Detect which cell encompasses the target text, then output its [x, y] center coordinate. 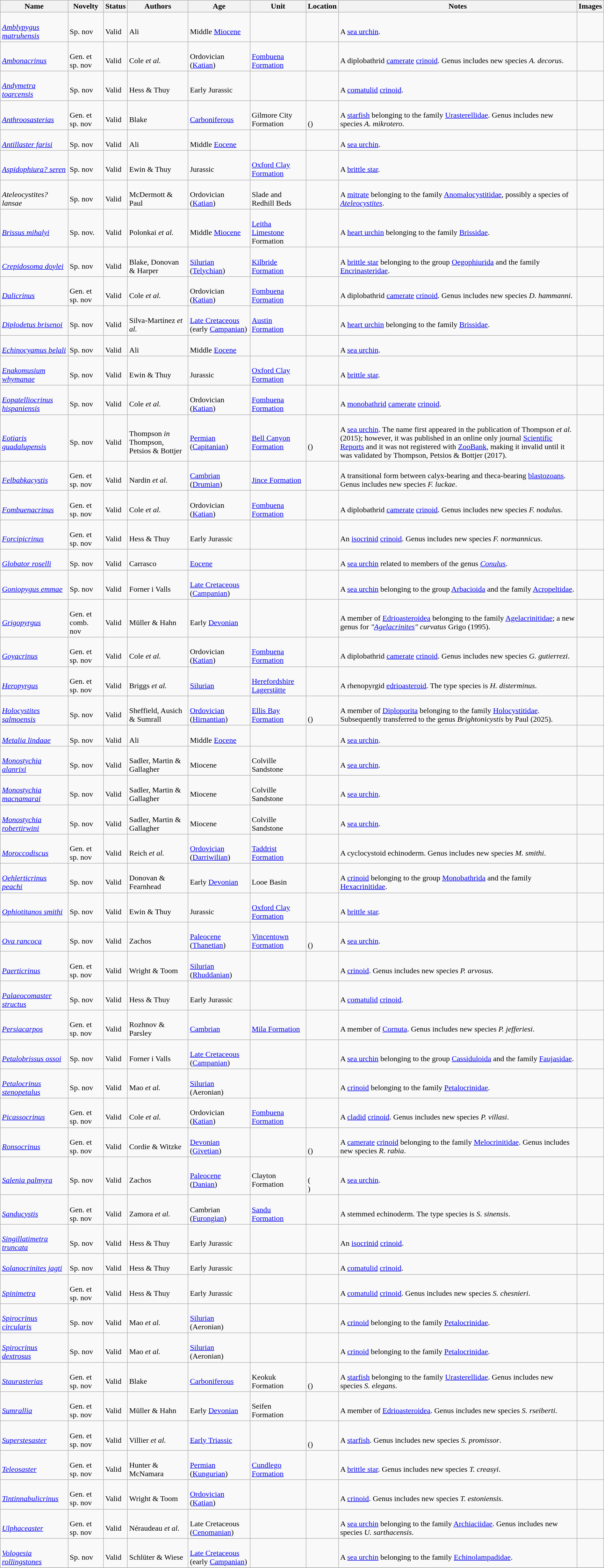
Echinocyamus belali [34, 346]
A sea urchin belonging to the group Cassiduloida and the family Faujasidae. [457, 1054]
Donovan & Fearnhead [158, 878]
Silva-Martínez et al. [158, 320]
Cundlego Formation [278, 1465]
Ateleocystites? lansae [34, 194]
Eopatelliocrinus hispaniensis [34, 400]
A member of Edrioasteroidea belonging to the family Agelacrinitidae; a new genus for "Agelacrinites" curvatus Grigo (1995). [457, 618]
Rozhnov & Parsley [158, 1025]
Sanducystis [34, 1209]
A camerate crinoid belonging to the family Melocrinitidae. Genus includes new species R. rabia. [457, 1142]
Permian (Capitanian) [219, 438]
Globator roselli [34, 560]
A mitrate belonging to the family Anomalocystitidae, possibly a species of Ateleocystites. [457, 194]
Authors [158, 6]
A brittle star belonging to the group Oegophiurida and the family Encrinasteridae. [457, 262]
A transitional form between calyx-bearing and theca-bearing blastozoans. Genus includes new species F. luckae. [457, 476]
Vologesia rollingstones [34, 1553]
Bell Canyon Formation [278, 438]
A starfish. Genus includes new species S. promissor. [457, 1436]
A cyclocystoid echinoderm. Genus includes new species M. smithi. [457, 849]
Notes [457, 6]
Néraudeau et al. [158, 1524]
Spirocrinus dextrosus [34, 1348]
Schlüter & Wiese [158, 1553]
Briggs et al. [158, 681]
Anthroosasterias [34, 115]
Seifen Formation [278, 1406]
Novelty [86, 6]
Moroccodiscus [34, 849]
Sumrallia [34, 1406]
Sheffield, Ausich & Sumrall [158, 711]
A cladid crinoid. Genus includes new species P. villasi. [457, 1113]
A sea urchin belonging to the family Echinolampadidae. [457, 1553]
Singillatimetra truncata [34, 1239]
Blake, Donovan & Harper [158, 262]
Ordovician (Darriwilian) [219, 849]
Ronsocrinus [34, 1142]
Ordovician (Hirnantian) [219, 711]
Cambrian (Drumian) [219, 476]
Kilbride Formation [278, 262]
Devonian (Givetian) [219, 1142]
Sp. nov. [86, 228]
Carrasco [158, 560]
Brissus mihalyi [34, 228]
Silurian (Telychian) [219, 262]
Permian (Kungurian) [219, 1465]
Cambrian [219, 1025]
Antillaster farisi [34, 140]
Palaeocomaster structus [34, 995]
Spinimetra [34, 1289]
Tintinnabulicrinus [34, 1494]
A crinoid. Genus includes new species T. estoniensis. [457, 1494]
A diplobathrid camerate crinoid. Genus includes new species F. nodulus. [457, 505]
Paerticrinus [34, 966]
Clayton Formation [278, 1176]
A member of Edrioasteroidea. Genus includes new species S. rseiberti. [457, 1406]
Monostychia macnamarai [34, 790]
Solanocrinites jagti [34, 1264]
A rhenopyrgid edrioasteroid. The type species is H. disterminus. [457, 681]
An isocrinid crinoid. [457, 1239]
A sea urchin related to members of the genus Conulus. [457, 560]
A crinoid. Genus includes new species P. arvosus. [457, 966]
Fombuenacrinus [34, 505]
Amblypygus matruhensis [34, 27]
Name [34, 6]
Jince Formation [278, 476]
Nardin et al. [158, 476]
Leitha Limestone Formation [278, 228]
Ova rancoca [34, 937]
Enakomusium whymanae [34, 371]
Ambonacrinus [34, 56]
Dalicrinus [34, 291]
Goniopygus emmae [34, 585]
Forcipicrinus [34, 535]
Images [590, 6]
A crinoid belonging to the group Monobathrida and the family Hexacrinitidae. [457, 878]
Status [115, 6]
Ophiotitanos smithi [34, 908]
Crepidosoma doylei [34, 262]
Location [322, 6]
Silurian (Rhuddanian) [219, 966]
Sandu Formation [278, 1209]
Polonkai et al. [158, 228]
Aspidophiura? seren [34, 165]
Slade and Redhill Beds [278, 194]
Diplodetus brisenoi [34, 320]
Petalobrissus ossoi [34, 1054]
Keokuk Formation [278, 1377]
Gilmore City Formation [278, 115]
Andymetra toarcensis [34, 86]
Cambrian (Furongian) [219, 1209]
Teleosaster [34, 1465]
Felbabkacystis [34, 476]
Vincentown Formation [278, 937]
A diplobathrid camerate crinoid. Genus includes new species G. gutierrezi. [457, 652]
Salenia palmyra [34, 1176]
Silurian [219, 681]
Oehlerticrinus peachi [34, 878]
Eocene [219, 560]
Age [219, 6]
Early Triassic [219, 1436]
Cordie & Witzke [158, 1142]
Late Cretaceous (Cenomanian) [219, 1524]
Superstesaster [34, 1436]
Persiacarpos [34, 1025]
A diplobathrid camerate crinoid. Genus includes new species D. hammanni. [457, 291]
An isocrinid crinoid. Genus includes new species F. normannicus. [457, 535]
A diplobathrid camerate crinoid. Genus includes new species A. decorus. [457, 56]
Goyacrinus [34, 652]
A starfish belonging to the family Urasterellidae. Genus includes new species A. mikrotero. [457, 115]
Looe Basin [278, 878]
A brittle star. Genus includes new species T. creasyi. [457, 1465]
McDermott & Paul [158, 194]
Paleocene (Danian) [219, 1176]
Thompson in Thompson, Petsios & Bottjer [158, 438]
Eotiaris guadalupensis [34, 438]
A member of Cornuta. Genus includes new species P. jefferiesi. [457, 1025]
Monostychia robertirwini [34, 819]
Heropyrgus [34, 681]
Austin Formation [278, 320]
Grigopyrgus [34, 618]
Gen. et comb. nov [86, 618]
Paleocene (Thanetian) [219, 937]
Picassocrinus [34, 1113]
Ellis Bay Formation [278, 711]
Reich et al. [158, 849]
A comatulid crinoid. Genus includes new species S. chesnieri. [457, 1289]
Villier et al. [158, 1436]
A sea urchin belonging to the group Arbacioida and the family Acropeltidae. [457, 585]
A starfish belonging to the family Urasterellidae. Genus includes new species S. elegans. [457, 1377]
Metalia lindaae [34, 736]
A sea urchin belonging to the family Archiaciidae. Genus includes new species U. sarthacensis. [457, 1524]
Zamora et al. [158, 1209]
Staurasterias [34, 1377]
Mila Formation [278, 1025]
Hunter & McNamara [158, 1465]
Taddrist Formation [278, 849]
A stemmed echinoderm. The type species is S. sinensis. [457, 1209]
Herefordshire Lagerstätte [278, 681]
Holocystites salmoensis [34, 711]
A member of Diploporita belonging to the family Holocystitidae. Subsequently transferred to the genus Brightonicystis by Paul (2025). [457, 711]
A monobathrid camerate crinoid. [457, 400]
Ulphaceaster [34, 1524]
Monostychia alanrixi [34, 761]
Spirocrinus circularis [34, 1318]
Unit [278, 6]
Petalocrinus stenopetalus [34, 1083]
